Search for the cell housing the specified text and yield its [X, Y] center coordinate. 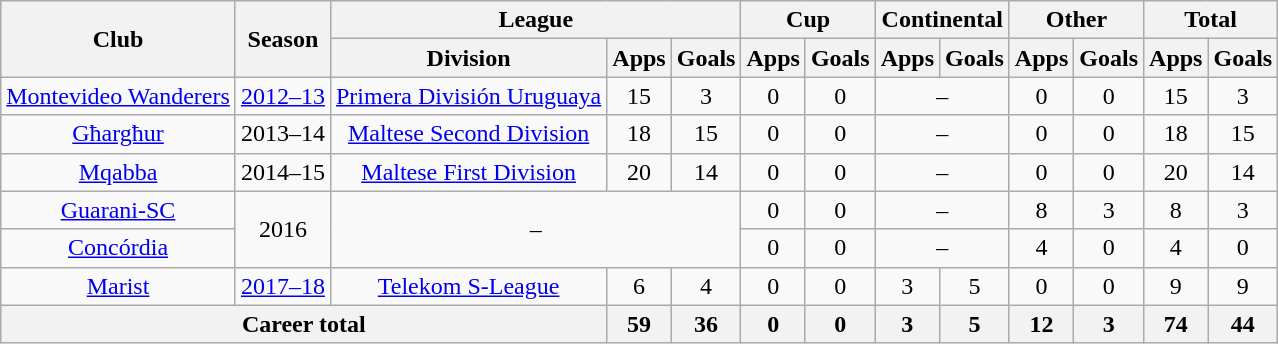
Cup [808, 20]
Career total [304, 324]
Club [118, 39]
74 [1176, 324]
Maltese First Division [468, 172]
Maltese Second Division [468, 134]
Continental [942, 20]
Guarani-SC [118, 210]
League [536, 20]
Division [468, 58]
Season [282, 39]
Mqabba [118, 172]
6 [639, 286]
Other [1076, 20]
2012–13 [282, 96]
12 [1041, 324]
Għargħur [118, 134]
Concórdia [118, 248]
Primera División Uruguaya [468, 96]
36 [706, 324]
Telekom S-League [468, 286]
Total [1211, 20]
Marist [118, 286]
2013–14 [282, 134]
2017–18 [282, 286]
Montevideo Wanderers [118, 96]
2014–15 [282, 172]
44 [1243, 324]
59 [639, 324]
2016 [282, 229]
